From the cell containing the given text, extract its center point as [X, Y] coordinate. 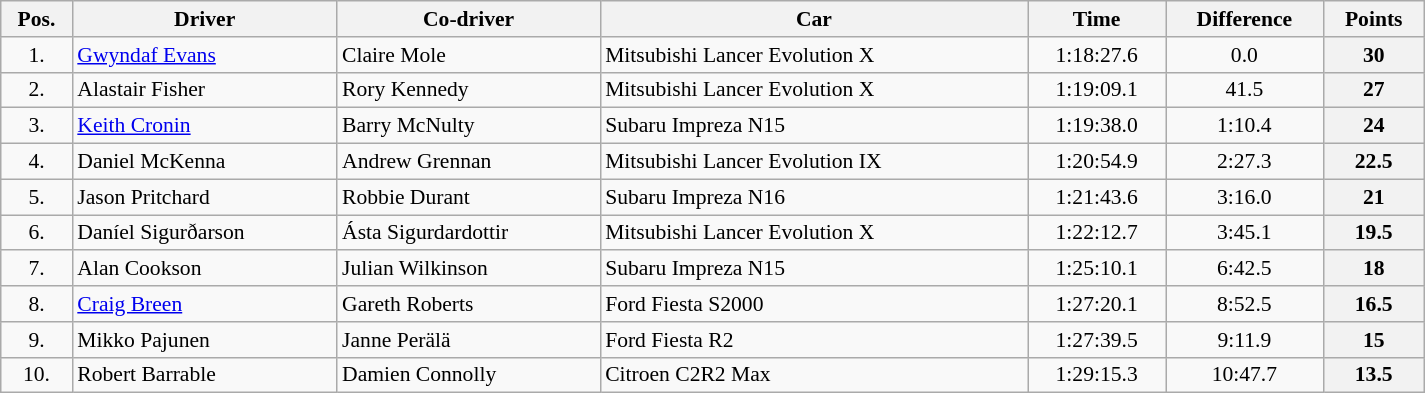
24 [1374, 126]
Rory Kennedy [468, 90]
18 [1374, 269]
Craig Breen [204, 304]
21 [1374, 197]
Julian Wilkinson [468, 269]
2:27.3 [1245, 162]
Ford Fiesta R2 [814, 340]
3. [37, 126]
Driver [204, 19]
Ford Fiesta S2000 [814, 304]
8:52.5 [1245, 304]
1:19:09.1 [1097, 90]
1:25:10.1 [1097, 269]
Jason Pritchard [204, 197]
Andrew Grennan [468, 162]
Daniel McKenna [204, 162]
Co-driver [468, 19]
Car [814, 19]
27 [1374, 90]
Daníel Sigurðarson [204, 233]
Ásta Sigurdardottir [468, 233]
6:42.5 [1245, 269]
5. [37, 197]
7. [37, 269]
Barry McNulty [468, 126]
Mitsubishi Lancer Evolution IX [814, 162]
1:27:39.5 [1097, 340]
9. [37, 340]
Points [1374, 19]
Citroen C2R2 Max [814, 375]
Difference [1245, 19]
Alastair Fisher [204, 90]
6. [37, 233]
1:21:43.6 [1097, 197]
Time [1097, 19]
2. [37, 90]
Robert Barrable [204, 375]
Claire Mole [468, 55]
Gwyndaf Evans [204, 55]
Alan Cookson [204, 269]
16.5 [1374, 304]
30 [1374, 55]
Janne Perälä [468, 340]
13.5 [1374, 375]
Damien Connolly [468, 375]
10. [37, 375]
Mikko Pajunen [204, 340]
1:22:12.7 [1097, 233]
4. [37, 162]
1:27:20.1 [1097, 304]
Keith Cronin [204, 126]
Subaru Impreza N16 [814, 197]
15 [1374, 340]
1. [37, 55]
8. [37, 304]
1:10.4 [1245, 126]
3:16.0 [1245, 197]
9:11.9 [1245, 340]
1:19:38.0 [1097, 126]
Pos. [37, 19]
0.0 [1245, 55]
3:45.1 [1245, 233]
1:29:15.3 [1097, 375]
Gareth Roberts [468, 304]
41.5 [1245, 90]
1:20:54.9 [1097, 162]
Robbie Durant [468, 197]
1:18:27.6 [1097, 55]
19.5 [1374, 233]
22.5 [1374, 162]
10:47.7 [1245, 375]
